Extract the [X, Y] coordinate from the center of the cell holding the provided text.  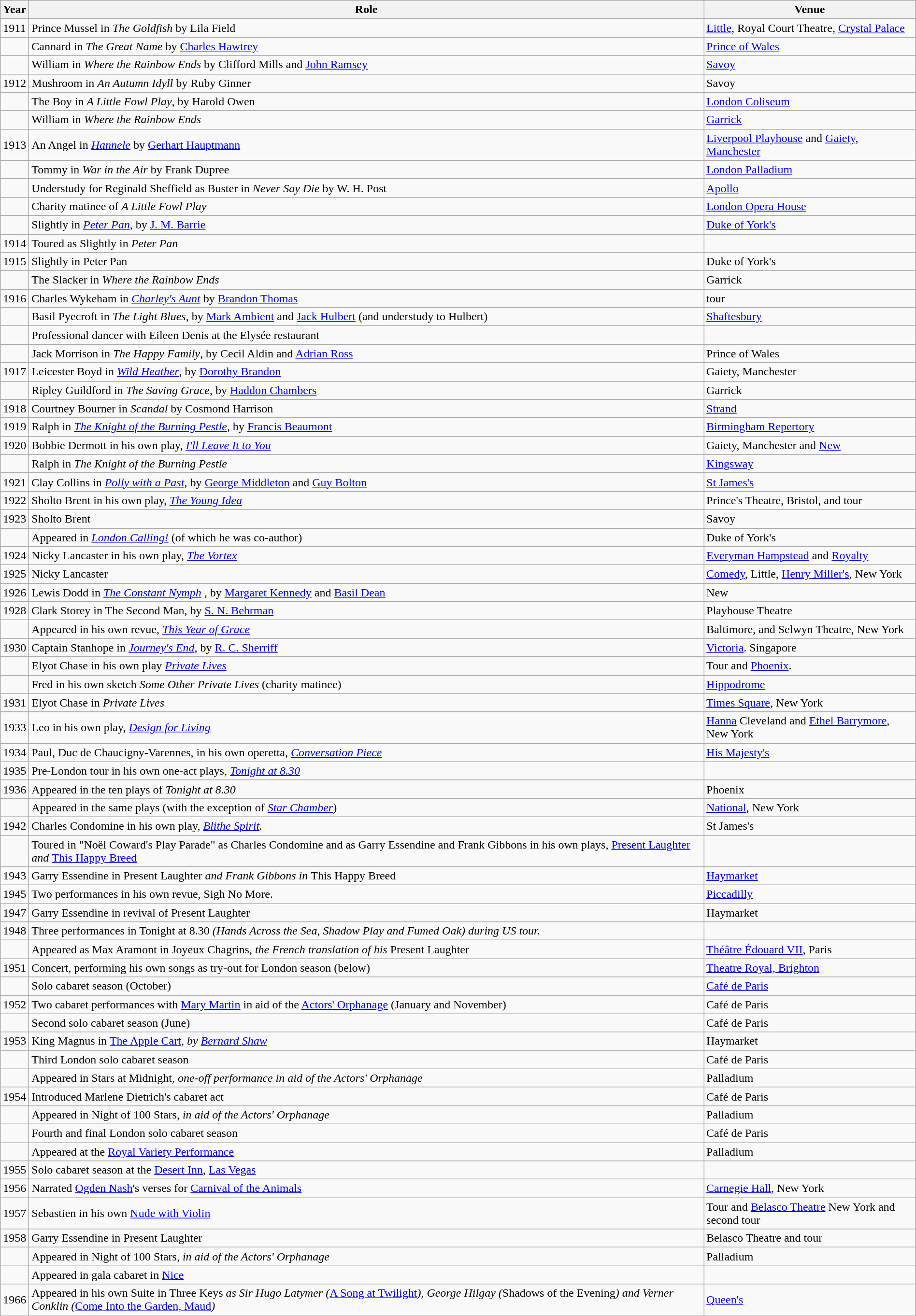
An Angel in Hannele by Gerhart Hauptmann [366, 145]
William in Where the Rainbow Ends by Clifford Mills and John Ramsey [366, 65]
1943 [14, 876]
Concert, performing his own songs as try-out for London season (below) [366, 968]
Queen's [810, 1300]
1915 [14, 262]
1936 [14, 789]
Nicky Lancaster in his own play, The Vortex [366, 556]
Pre-London tour in his own one-act plays, Tonight at 8.30 [366, 771]
Role [366, 10]
1948 [14, 931]
Basil Pyecroft in The Light Blues, by Mark Ambient and Jack Hulbert (and understudy to Hulbert) [366, 317]
1933 [14, 727]
London Coliseum [810, 101]
1911 [14, 28]
Hippodrome [810, 684]
Sholto Brent in his own play, The Young Idea [366, 500]
Captain Stanhope in Journey's End, by R. C. Sherriff [366, 648]
His Majesty's [810, 752]
1924 [14, 556]
Comedy, Little, Henry Miller's, New York [810, 574]
1931 [14, 703]
Second solo cabaret season (June) [366, 1023]
Apollo [810, 188]
1921 [14, 482]
Carnegie Hall, New York [810, 1189]
Garry Essendine in Present Laughter [366, 1238]
Narrated Ogden Nash's verses for Carnival of the Animals [366, 1189]
Liverpool Playhouse and Gaiety, Manchester [810, 145]
Theatre Royal, Brighton [810, 968]
Jack Morrison in The Happy Family, by Cecil Aldin and Adrian Ross [366, 354]
1954 [14, 1096]
Venue [810, 10]
Kingsway [810, 464]
1919 [14, 427]
London Palladium [810, 170]
Leo in his own play, Design for Living [366, 727]
Garry Essendine in revival of Present Laughter [366, 913]
Baltimore, and Selwyn Theatre, New York [810, 629]
Courtney Bourner in Scandal by Cosmond Harrison [366, 409]
Understudy for Reginald Sheffield as Buster in Never Say Die by W. H. Post [366, 188]
Victoria. Singapore [810, 648]
Phoenix [810, 789]
tour [810, 298]
Ralph in The Knight of the Burning Pestle, by Francis Beaumont [366, 427]
Ralph in The Knight of the Burning Pestle [366, 464]
Sebastien in his own Nude with Violin [366, 1213]
Charles Wykeham in Charley's Aunt by Brandon Thomas [366, 298]
William in Where the Rainbow Ends [366, 120]
Solo cabaret season (October) [366, 986]
Piccadilly [810, 894]
1914 [14, 243]
Paul, Duc de Chaucigny-Varennes, in his own operetta, Conversation Piece [366, 752]
London Opera House [810, 206]
1958 [14, 1238]
Bobbie Dermott in his own play, I'll Leave It to You [366, 445]
Charles Condomine in his own play, Blithe Spirit. [366, 826]
1942 [14, 826]
Garry Essendine in Present Laughter and Frank Gibbons in This Happy Breed [366, 876]
Shaftesbury [810, 317]
1945 [14, 894]
Prince Mussel in The Goldfish by Lila Field [366, 28]
Tour and Phoenix. [810, 666]
1953 [14, 1041]
Professional dancer with Eileen Denis at the Elysée restaurant [366, 335]
1957 [14, 1213]
National, New York [810, 807]
Toured as Slightly in Peter Pan [366, 243]
Two performances in his own revue, Sigh No More. [366, 894]
1912 [14, 83]
Everyman Hampstead and Royalty [810, 556]
1926 [14, 593]
Appeared in the ten plays of Tonight at 8.30 [366, 789]
Clay Collins in Polly with a Past, by George Middleton and Guy Bolton [366, 482]
Fourth and final London solo cabaret season [366, 1133]
1956 [14, 1189]
Appeared in the same plays (with the exception of Star Chamber) [366, 807]
Playhouse Theatre [810, 611]
1947 [14, 913]
Appeared in gala cabaret in Nice [366, 1275]
Year [14, 10]
1934 [14, 752]
Third London solo cabaret season [366, 1060]
Belasco Theatre and tour [810, 1238]
1913 [14, 145]
Solo cabaret season at the Desert Inn, Las Vegas [366, 1170]
Clark Storey in The Second Man, by S. N. Behrman [366, 611]
Fred in his own sketch Some Other Private Lives (charity matinee) [366, 684]
The Slacker in Where the Rainbow Ends [366, 280]
1916 [14, 298]
Tommy in War in the Air by Frank Dupree [366, 170]
1920 [14, 445]
1918 [14, 409]
1952 [14, 1005]
King Magnus in The Apple Cart, by Bernard Shaw [366, 1041]
Gaiety, Manchester [810, 372]
Three performances in Tonight at 8.30 (Hands Across the Sea, Shadow Play and Fumed Oak) during US tour. [366, 931]
Nicky Lancaster [366, 574]
1917 [14, 372]
1923 [14, 519]
Gaiety, Manchester and New [810, 445]
Strand [810, 409]
Sholto Brent [366, 519]
1935 [14, 771]
Hanna Cleveland and Ethel Barrymore, New York [810, 727]
Mushroom in An Autumn Idyll by Ruby Ginner [366, 83]
Ripley Guildford in The Saving Grace, by Haddon Chambers [366, 390]
1922 [14, 500]
Théâtre Édouard VII, Paris [810, 949]
Appeared in Stars at Midnight, one-off performance in aid of the Actors' Orphanage [366, 1078]
1951 [14, 968]
New [810, 593]
Tour and Belasco Theatre New York and second tour [810, 1213]
Appeared in London Calling! (of which he was co-author) [366, 538]
Elyot Chase in his own play Private Lives [366, 666]
1955 [14, 1170]
Birmingham Repertory [810, 427]
Times Square, New York [810, 703]
Introduced Marlene Dietrich's cabaret act [366, 1096]
Two cabaret performances with Mary Martin in aid of the Actors' Orphanage (January and November) [366, 1005]
Appeared in his own revue, This Year of Grace [366, 629]
Charity matinee of A Little Fowl Play [366, 206]
Lewis Dodd in The Constant Nymph , by Margaret Kennedy and Basil Dean [366, 593]
Prince's Theatre, Bristol, and tour [810, 500]
1928 [14, 611]
The Boy in A Little Fowl Play, by Harold Owen [366, 101]
Little, Royal Court Theatre, Crystal Palace [810, 28]
1925 [14, 574]
Slightly in Peter Pan [366, 262]
Slightly in Peter Pan, by J. M. Barrie [366, 225]
Leicester Boyd in Wild Heather, by Dorothy Brandon [366, 372]
Cannard in The Great Name by Charles Hawtrey [366, 46]
Elyot Chase in Private Lives [366, 703]
Appeared as Max Aramont in Joyeux Chagrins, the French translation of his Present Laughter [366, 949]
Appeared at the Royal Variety Performance [366, 1152]
1930 [14, 648]
1966 [14, 1300]
